Extract the (x, y) coordinate from the center of the cell holding the provided text.  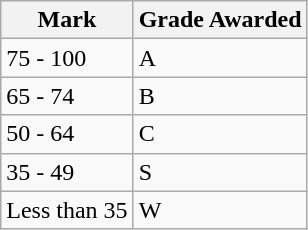
W (220, 210)
Mark (67, 20)
A (220, 58)
Grade Awarded (220, 20)
C (220, 134)
65 - 74 (67, 96)
Less than 35 (67, 210)
S (220, 172)
B (220, 96)
50 - 64 (67, 134)
75 - 100 (67, 58)
35 - 49 (67, 172)
